Find where the given text appears and provide that cell's center as [X, Y] coordinate. 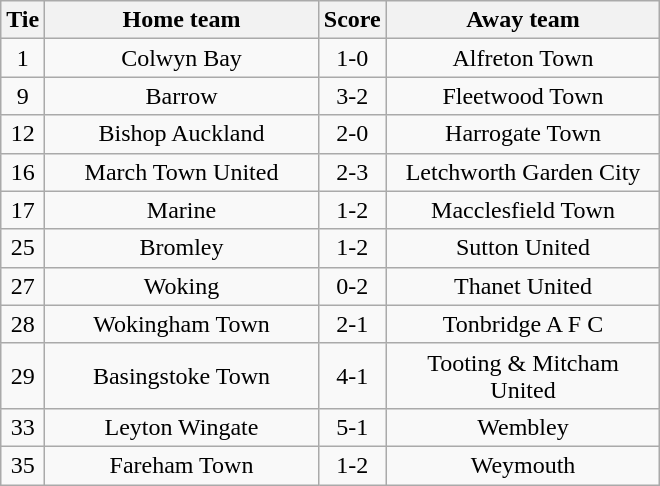
0-2 [352, 286]
Wokingham Town [182, 324]
3-2 [352, 96]
Leyton Wingate [182, 427]
Fleetwood Town [523, 96]
Alfreton Town [523, 58]
28 [23, 324]
Tooting & Mitcham United [523, 376]
29 [23, 376]
35 [23, 465]
Score [352, 20]
4-1 [352, 376]
12 [23, 134]
Letchworth Garden City [523, 172]
Sutton United [523, 248]
Harrogate Town [523, 134]
Away team [523, 20]
Colwyn Bay [182, 58]
5-1 [352, 427]
Home team [182, 20]
25 [23, 248]
2-3 [352, 172]
Barrow [182, 96]
Woking [182, 286]
33 [23, 427]
2-1 [352, 324]
2-0 [352, 134]
Thanet United [523, 286]
Marine [182, 210]
Bromley [182, 248]
Fareham Town [182, 465]
Tie [23, 20]
1 [23, 58]
Bishop Auckland [182, 134]
17 [23, 210]
Weymouth [523, 465]
16 [23, 172]
27 [23, 286]
Tonbridge A F C [523, 324]
Macclesfield Town [523, 210]
March Town United [182, 172]
Wembley [523, 427]
1-0 [352, 58]
Basingstoke Town [182, 376]
9 [23, 96]
